Pinpoint the cell where the given text exists, returning its [x, y] midpoint coordinate. 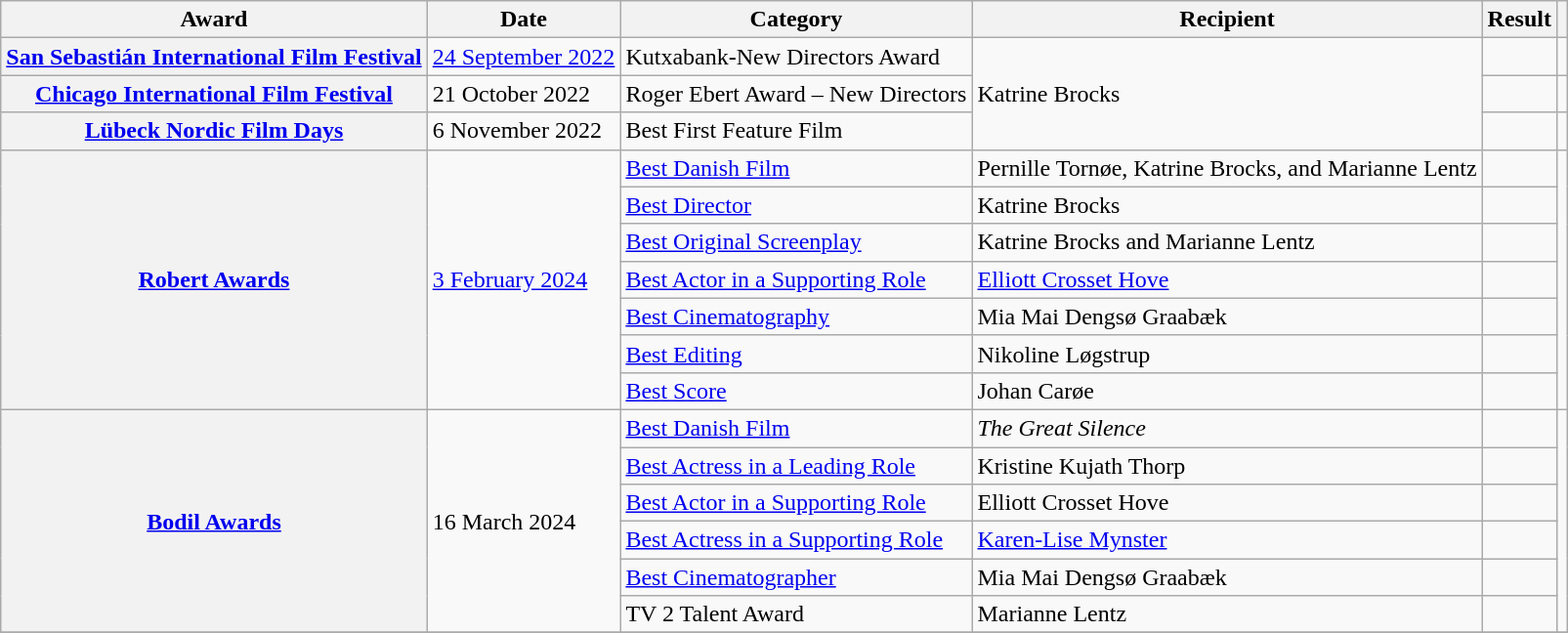
The Great Silence [1227, 428]
24 September 2022 [524, 57]
Katrine Brocks and Marianne Lentz [1227, 242]
Chicago International Film Festival [214, 94]
TV 2 Talent Award [796, 614]
Karen-Lise Mynster [1227, 540]
Lübeck Nordic Film Days [214, 131]
Result [1519, 20]
Best Editing [796, 354]
Date [524, 20]
Roger Ebert Award – New Directors [796, 94]
Nikoline Løgstrup [1227, 354]
Award [214, 20]
Recipient [1227, 20]
6 November 2022 [524, 131]
Robert Awards [214, 279]
Best Cinematography [796, 316]
Best Score [796, 391]
Best Actress in a Supporting Role [796, 540]
Category [796, 20]
Best First Feature Film [796, 131]
San Sebastián International Film Festival [214, 57]
Pernille Tornøe, Katrine Brocks, and Marianne Lentz [1227, 168]
21 October 2022 [524, 94]
Best Director [796, 205]
Bodil Awards [214, 521]
Best Cinematographer [796, 577]
Kutxabank-New Directors Award [796, 57]
Kristine Kujath Thorp [1227, 466]
Marianne Lentz [1227, 614]
3 February 2024 [524, 279]
16 March 2024 [524, 521]
Best Actress in a Leading Role [796, 466]
Best Original Screenplay [796, 242]
Johan Carøe [1227, 391]
